Find where the given text appears and provide that cell's center as [X, Y] coordinate. 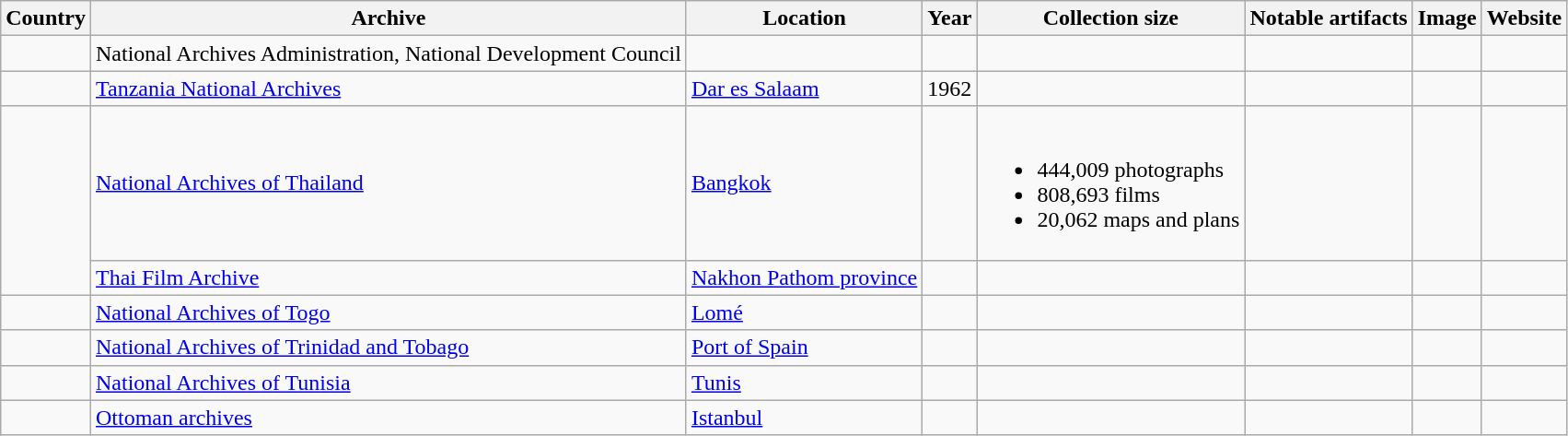
Location [804, 18]
Nakhon Pathom province [804, 277]
Tanzania National Archives [389, 88]
Notable artifacts [1329, 18]
Ottoman archives [389, 418]
Country [46, 18]
National Archives of Thailand [389, 183]
444,009 photographs808,693 films20,062 maps and plans [1110, 183]
Istanbul [804, 418]
National Archives of Trinidad and Tobago [389, 348]
National Archives Administration, National Development Council [389, 53]
Dar es Salaam [804, 88]
Image [1447, 18]
Year [950, 18]
Website [1524, 18]
Archive [389, 18]
National Archives of Togo [389, 312]
Bangkok [804, 183]
Thai Film Archive [389, 277]
Tunis [804, 383]
National Archives of Tunisia [389, 383]
Lomé [804, 312]
Port of Spain [804, 348]
1962 [950, 88]
Collection size [1110, 18]
